Provide the [x, y] coordinate of the cell's center where the given text is located.  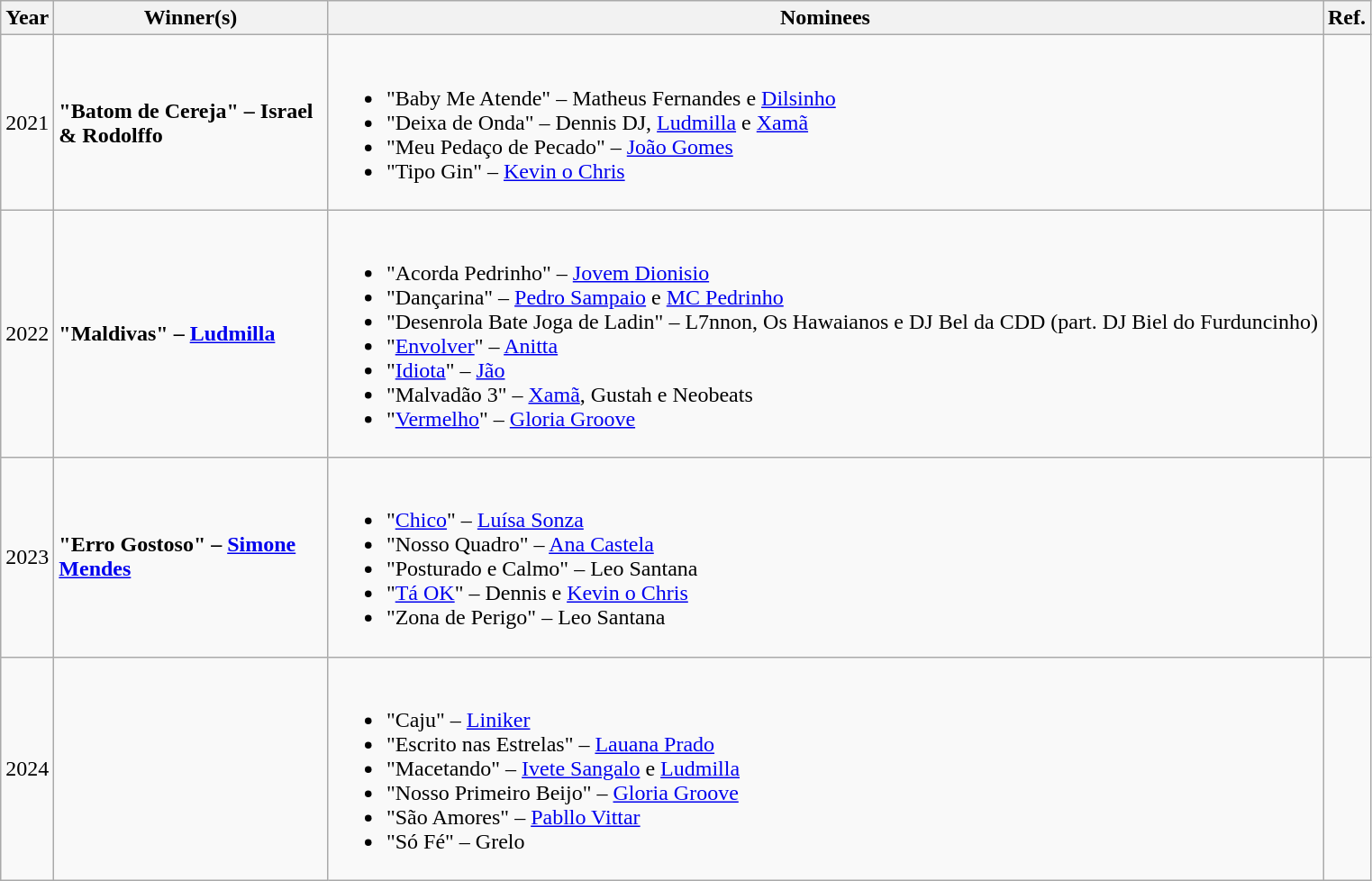
2021 [27, 123]
Nominees [825, 18]
2023 [27, 557]
"Chico" – Luísa Sonza"Nosso Quadro" – Ana Castela"Posturado e Calmo" – Leo Santana"Tá OK" – Dennis e Kevin o Chris"Zona de Perigo" – Leo Santana [825, 557]
2024 [27, 768]
"Batom de Cereja" – Israel & Rodolffo [191, 123]
2022 [27, 333]
Winner(s) [191, 18]
Year [27, 18]
"Erro Gostoso" – Simone Mendes [191, 557]
Ref. [1346, 18]
"Maldivas" – Ludmilla [191, 333]
